Determine the (X, Y) coordinate at the center of the cell enclosing the given text.  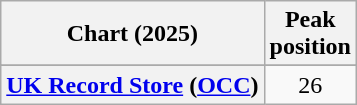
Peakposition (310, 34)
26 (310, 85)
UK Record Store (OCC) (132, 85)
Chart (2025) (132, 34)
